Return [X, Y] of the center of cell containing provided text 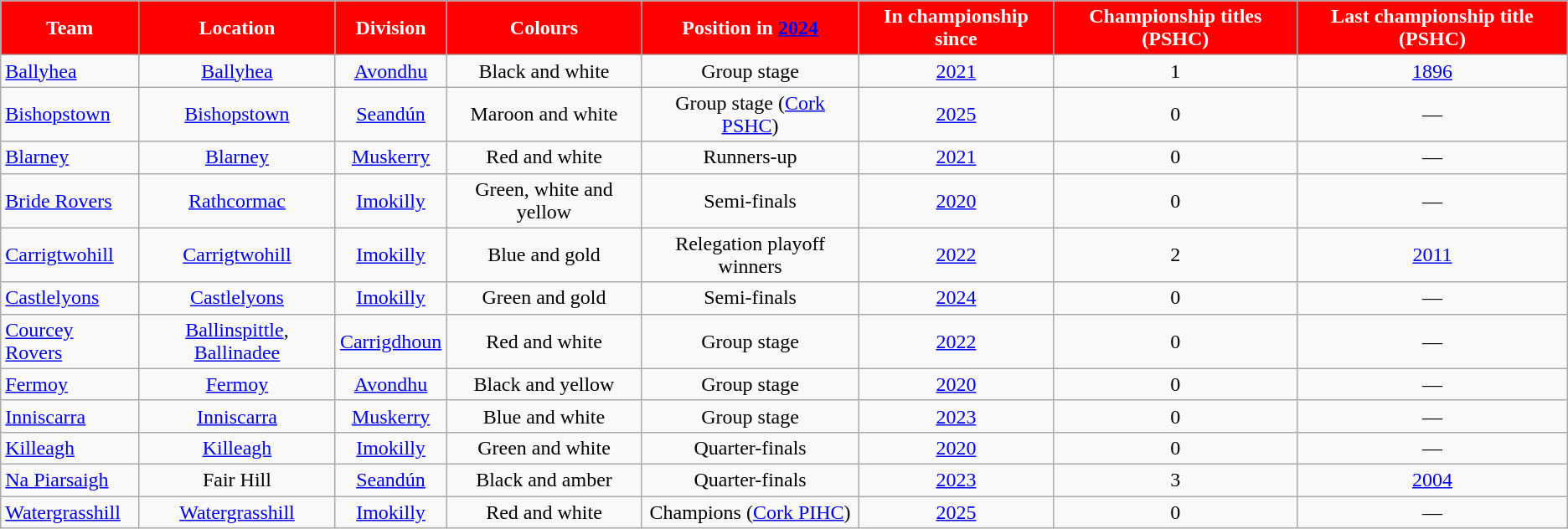
2 [1176, 254]
Green and white [544, 448]
Bride Rovers [70, 201]
Group stage (Cork PSHC) [750, 114]
Courcey Rovers [70, 342]
1896 [1432, 71]
Green, white and yellow [544, 201]
Champions (Cork PIHC) [750, 511]
Blue and gold [544, 254]
Last championship title (PSHC) [1432, 28]
Green and gold [544, 298]
3 [1176, 480]
Ballinspittle, Ballinadee [238, 342]
Maroon and white [544, 114]
2024 [957, 298]
Colours [544, 28]
Black and amber [544, 480]
Na Piarsaigh [70, 480]
Black and yellow [544, 384]
Fair Hill [238, 480]
Blue and white [544, 416]
In championship since [957, 28]
Championship titles (PSHC) [1176, 28]
Carrigdhoun [390, 342]
Division [390, 28]
Relegation playoff winners [750, 254]
Runners-up [750, 157]
2004 [1432, 480]
Team [70, 28]
2011 [1432, 254]
1 [1176, 71]
Position in 2024 [750, 28]
Location [238, 28]
Rathcormac [238, 201]
Black and white [544, 71]
